Provide the [x, y] coordinate of the cell's center where the given text is located.  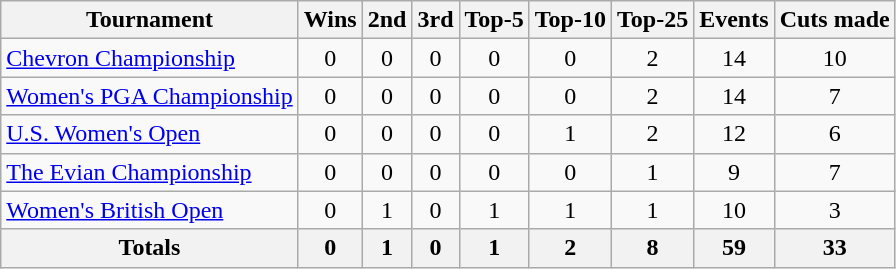
Top-25 [652, 20]
Wins [330, 20]
3 [834, 210]
U.S. Women's Open [150, 134]
8 [652, 248]
12 [734, 134]
The Evian Championship [150, 172]
33 [834, 248]
6 [834, 134]
2nd [387, 20]
Top-5 [494, 20]
59 [734, 248]
Top-10 [570, 20]
Totals [150, 248]
Women's British Open [150, 210]
Events [734, 20]
Tournament [150, 20]
Cuts made [834, 20]
9 [734, 172]
Chevron Championship [150, 58]
Women's PGA Championship [150, 96]
3rd [436, 20]
